Search for the cell housing the specified text and yield its [X, Y] center coordinate. 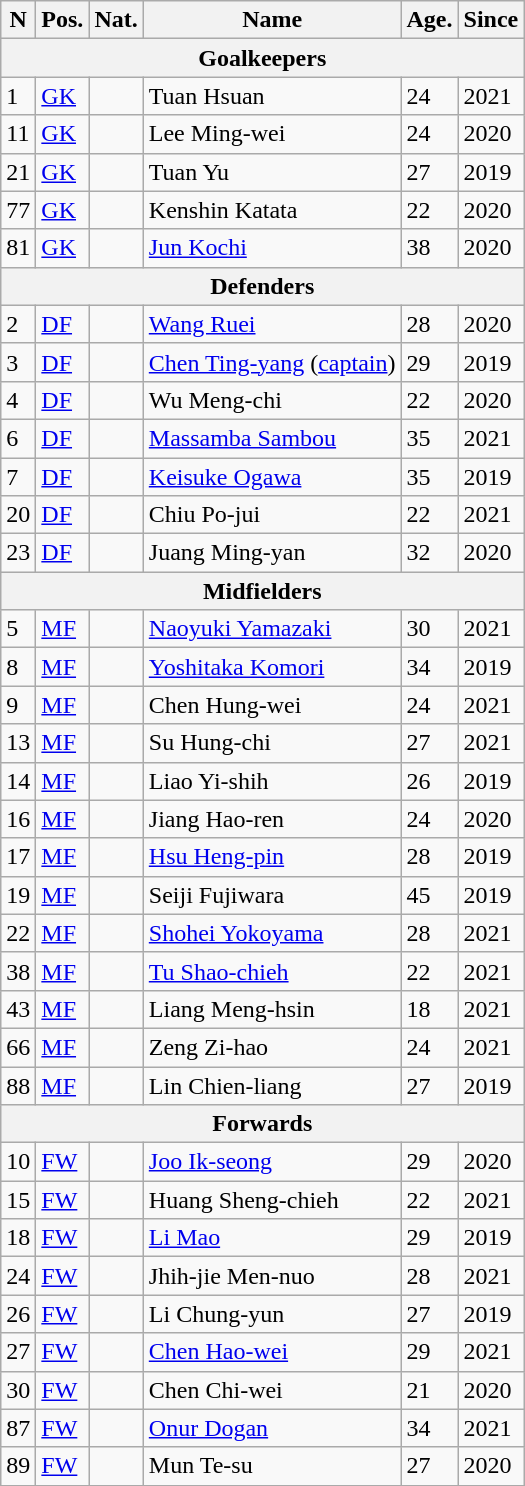
Huang Sheng-chieh [272, 1200]
3 [18, 362]
5 [18, 629]
Yoshitaka Komori [272, 667]
Tuan Yu [272, 172]
13 [18, 743]
Jiang Hao-ren [272, 819]
Massamba Sambou [272, 438]
Shohei Yokoyama [272, 933]
Name [272, 20]
1 [18, 96]
Chen Chi-wei [272, 1390]
N [18, 20]
Hsu Heng-pin [272, 857]
Liang Meng-hsin [272, 1009]
2 [18, 324]
Zeng Zi-hao [272, 1047]
89 [18, 1466]
Lin Chien-liang [272, 1085]
Pos. [62, 20]
Tuan Hsuan [272, 96]
Lee Ming-wei [272, 134]
Seiji Fujiwara [272, 895]
17 [18, 857]
Joo Ik-seong [272, 1162]
Juang Ming-yan [272, 553]
43 [18, 1009]
Nat. [116, 20]
87 [18, 1428]
81 [18, 248]
11 [18, 134]
Kenshin Katata [272, 210]
Chen Hao-wei [272, 1352]
Li Chung-yun [272, 1314]
7 [18, 477]
8 [18, 667]
Jhih-jie Men-nuo [272, 1276]
20 [18, 515]
Chiu Po-jui [272, 515]
Jun Kochi [272, 248]
15 [18, 1200]
19 [18, 895]
Naoyuki Yamazaki [272, 629]
Liao Yi-shih [272, 781]
Since [491, 20]
Su Hung-chi [272, 743]
Wang Ruei [272, 324]
Chen Hung-wei [272, 705]
10 [18, 1162]
77 [18, 210]
Goalkeepers [262, 58]
Chen Ting-yang (captain) [272, 362]
Forwards [262, 1124]
Li Mao [272, 1238]
16 [18, 819]
14 [18, 781]
Tu Shao-chieh [272, 971]
9 [18, 705]
32 [430, 553]
Keisuke Ogawa [272, 477]
66 [18, 1047]
Onur Dogan [272, 1428]
4 [18, 400]
Wu Meng-chi [272, 400]
6 [18, 438]
Mun Te-su [272, 1466]
23 [18, 553]
88 [18, 1085]
Age. [430, 20]
Defenders [262, 286]
Midfielders [262, 591]
45 [430, 895]
